Scan for the cell matching the given text and deliver its (x, y) coordinate at center. 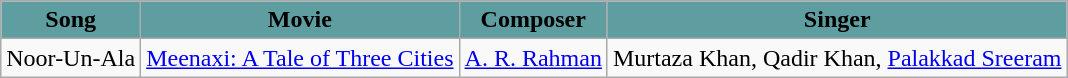
Meenaxi: A Tale of Three Cities (300, 58)
Noor-Un-Ala (71, 58)
Murtaza Khan, Qadir Khan, Palakkad Sreeram (837, 58)
Song (71, 20)
Singer (837, 20)
Composer (533, 20)
Movie (300, 20)
A. R. Rahman (533, 58)
